Return (X, Y) of the center of cell containing provided text 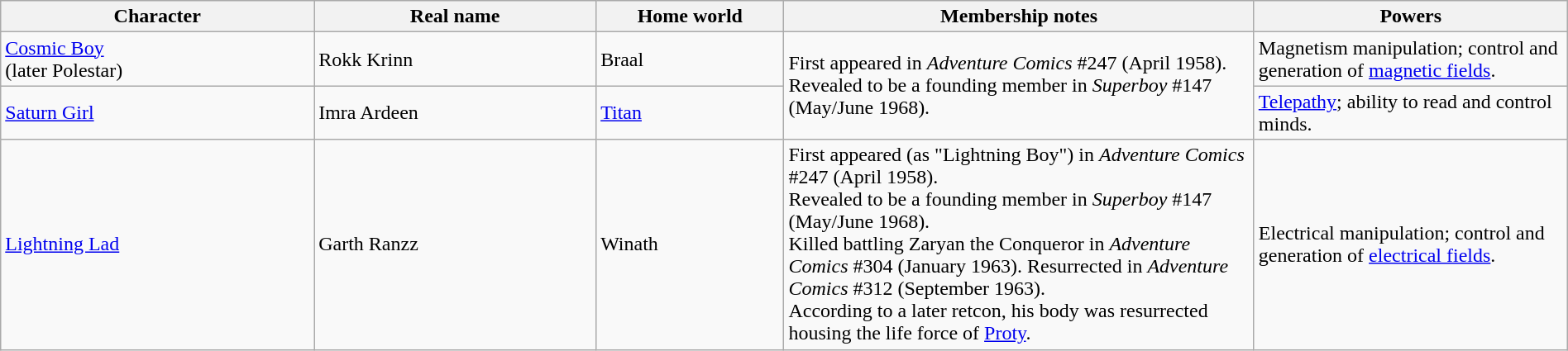
Rokk Krinn (455, 59)
Winath (690, 244)
Saturn Girl (157, 112)
Membership notes (1019, 17)
Magnetism manipulation; control and generation of magnetic fields. (1411, 59)
Garth Ranzz (455, 244)
Titan (690, 112)
First appeared in Adventure Comics #247 (April 1958).Revealed to be a founding member in Superboy #147 (May/June 1968). (1019, 86)
Home world (690, 17)
Braal (690, 59)
Electrical manipulation; control and generation of electrical fields. (1411, 244)
Character (157, 17)
Lightning Lad (157, 244)
Telepathy; ability to read and control minds. (1411, 112)
Real name (455, 17)
Imra Ardeen (455, 112)
Powers (1411, 17)
Cosmic Boy(later Polestar) (157, 59)
